For the text-containing cell, return its midpoint in (X, Y) coordinate format. 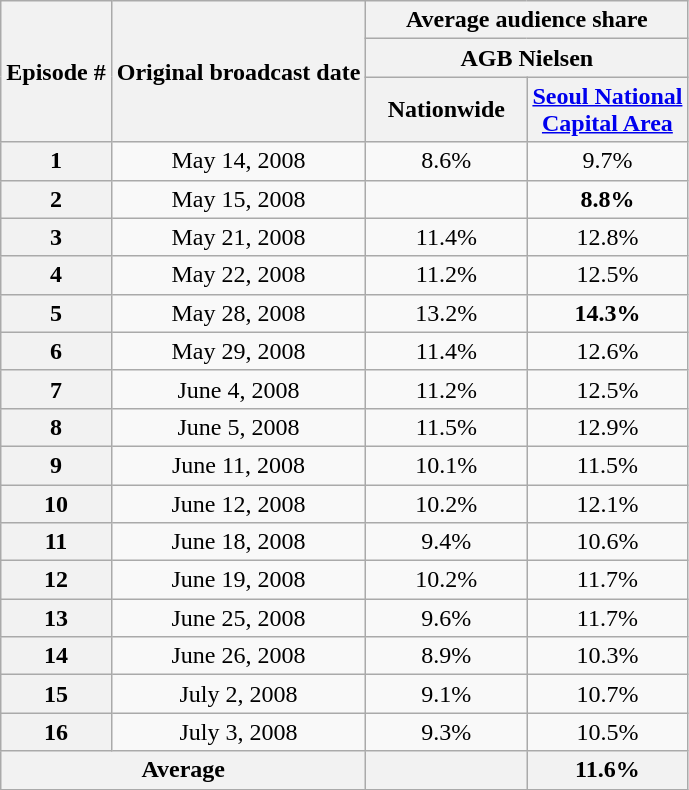
7 (56, 389)
June 5, 2008 (238, 427)
May 28, 2008 (238, 313)
1 (56, 161)
June 25, 2008 (238, 618)
9.4% (446, 542)
8.9% (446, 656)
4 (56, 275)
Original broadcast date (238, 72)
14 (56, 656)
10.7% (608, 694)
10.1% (446, 465)
8.6% (446, 161)
13 (56, 618)
Seoul National Capital Area (608, 110)
10.5% (608, 732)
8.8% (608, 199)
16 (56, 732)
May 29, 2008 (238, 351)
Nationwide (446, 110)
15 (56, 694)
May 21, 2008 (238, 237)
12.9% (608, 427)
10 (56, 503)
June 12, 2008 (238, 503)
June 26, 2008 (238, 656)
10.3% (608, 656)
9.3% (446, 732)
11.6% (608, 770)
June 4, 2008 (238, 389)
6 (56, 351)
AGB Nielsen (527, 58)
May 14, 2008 (238, 161)
12.6% (608, 351)
3 (56, 237)
June 11, 2008 (238, 465)
2 (56, 199)
May 15, 2008 (238, 199)
July 2, 2008 (238, 694)
Average audience share (527, 20)
13.2% (446, 313)
12.8% (608, 237)
Average (184, 770)
9 (56, 465)
10.6% (608, 542)
July 3, 2008 (238, 732)
Episode # (56, 72)
12 (56, 580)
9.1% (446, 694)
June 19, 2008 (238, 580)
9.6% (446, 618)
9.7% (608, 161)
May 22, 2008 (238, 275)
14.3% (608, 313)
June 18, 2008 (238, 542)
11 (56, 542)
8 (56, 427)
12.1% (608, 503)
5 (56, 313)
